From the cell containing the given text, extract its center point as [x, y] coordinate. 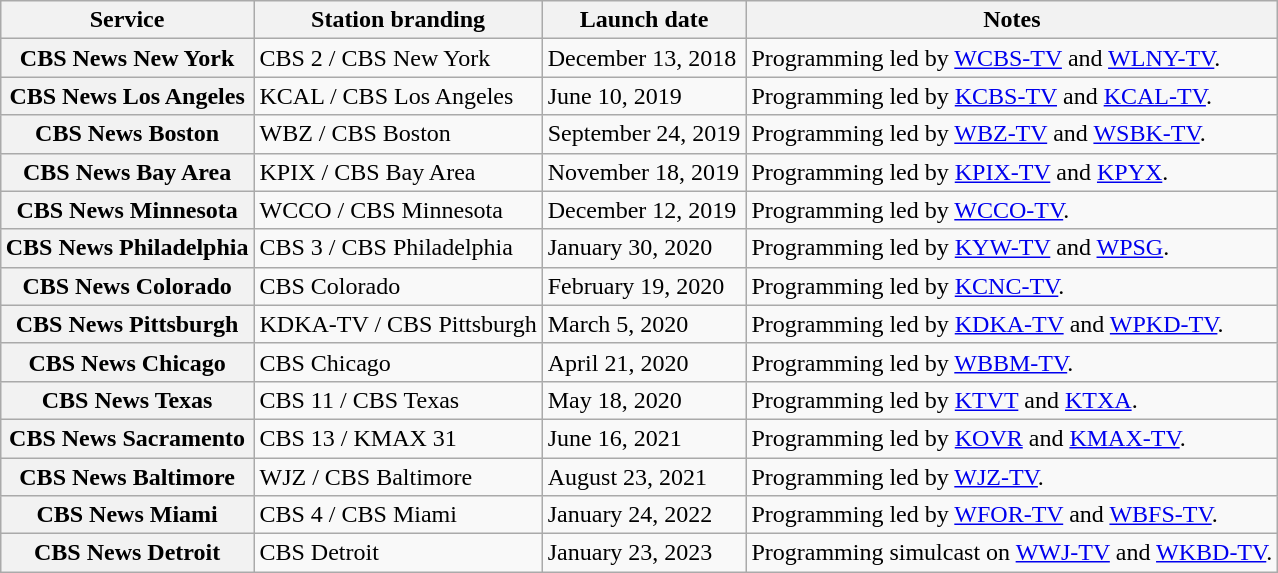
Programming simulcast on WWJ-TV and WKBD-TV. [1012, 553]
Programming led by WJZ-TV. [1012, 477]
Programming led by KTVT and KTXA. [1012, 400]
CBS News Pittsburgh [127, 324]
CBS Colorado [398, 286]
January 30, 2020 [644, 248]
Programming led by KCBS-TV and KCAL-TV. [1012, 96]
March 5, 2020 [644, 324]
Programming led by KCNC-TV. [1012, 286]
December 13, 2018 [644, 58]
Programming led by WBZ-TV and WSBK-TV. [1012, 134]
Programming led by KOVR and KMAX-TV. [1012, 438]
CBS News Baltimore [127, 477]
CBS News New York [127, 58]
Programming led by KPIX-TV and KPYX. [1012, 172]
KPIX / CBS Bay Area [398, 172]
Programming led by WFOR-TV and WBFS-TV. [1012, 515]
KCAL / CBS Los Angeles [398, 96]
KDKA-TV / CBS Pittsburgh [398, 324]
CBS News Chicago [127, 362]
August 23, 2021 [644, 477]
Programming led by WBBM-TV. [1012, 362]
CBS News Los Angeles [127, 96]
CBS News Boston [127, 134]
CBS Detroit [398, 553]
CBS Chicago [398, 362]
WBZ / CBS Boston [398, 134]
Programming led by KDKA-TV and WPKD-TV. [1012, 324]
CBS 2 / CBS New York [398, 58]
CBS 3 / CBS Philadelphia [398, 248]
CBS News Colorado [127, 286]
CBS News Miami [127, 515]
September 24, 2019 [644, 134]
January 24, 2022 [644, 515]
Service [127, 20]
CBS 13 / KMAX 31 [398, 438]
CBS News Sacramento [127, 438]
February 19, 2020 [644, 286]
April 21, 2020 [644, 362]
CBS News Minnesota [127, 210]
CBS News Bay Area [127, 172]
June 10, 2019 [644, 96]
WJZ / CBS Baltimore [398, 477]
Programming led by KYW-TV and WPSG. [1012, 248]
CBS News Detroit [127, 553]
Launch date [644, 20]
Programming led by WCBS-TV and WLNY-TV. [1012, 58]
June 16, 2021 [644, 438]
CBS News Texas [127, 400]
Notes [1012, 20]
CBS 4 / CBS Miami [398, 515]
WCCO / CBS Minnesota [398, 210]
November 18, 2019 [644, 172]
CBS News Philadelphia [127, 248]
CBS 11 / CBS Texas [398, 400]
Programming led by WCCO-TV. [1012, 210]
January 23, 2023 [644, 553]
December 12, 2019 [644, 210]
May 18, 2020 [644, 400]
Station branding [398, 20]
